Locate the cell with the specified text and output its (x, y) center coordinate. 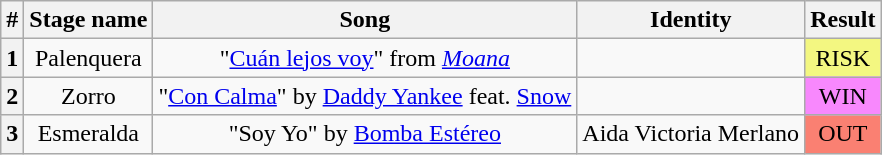
WIN (843, 96)
# (12, 20)
Song (365, 20)
3 (12, 134)
Aida Victoria Merlano (691, 134)
OUT (843, 134)
Esmeralda (88, 134)
"Soy Yo" by Bomba Estéreo (365, 134)
"Cuán lejos voy" from Moana (365, 58)
2 (12, 96)
Identity (691, 20)
1 (12, 58)
Zorro (88, 96)
Result (843, 20)
Stage name (88, 20)
Palenquera (88, 58)
"Con Calma" by Daddy Yankee feat. Snow (365, 96)
RISK (843, 58)
